Output the (X, Y) coordinate of the center of the cell containing the given text.  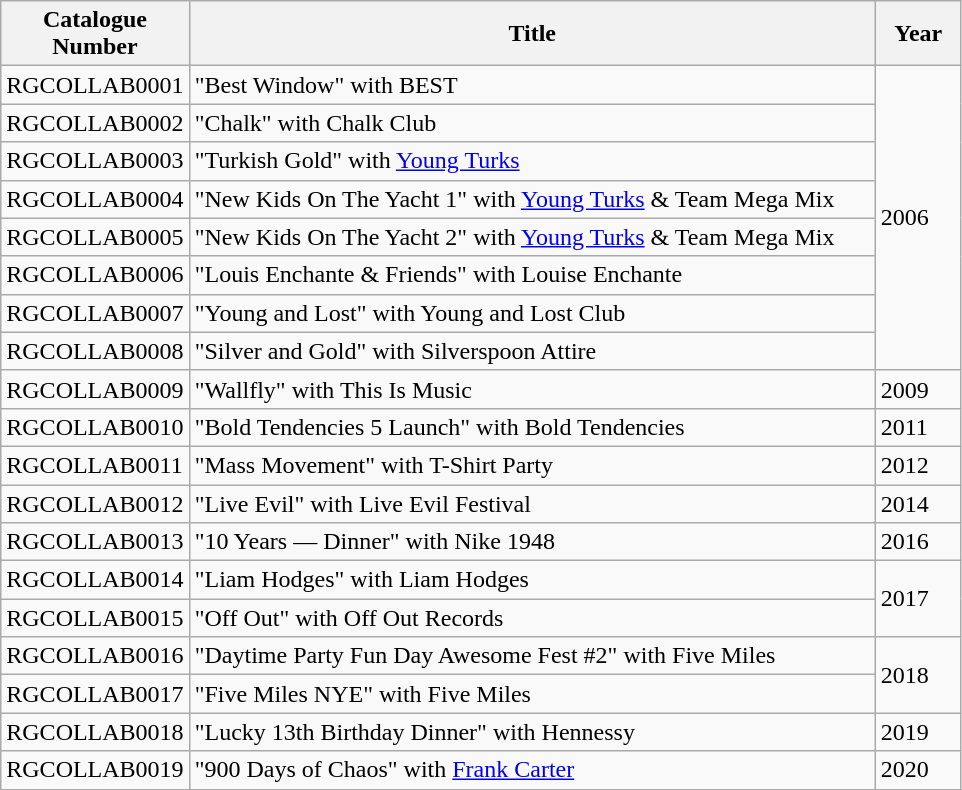
RGCOLLAB0008 (95, 351)
"New Kids On The Yacht 2" with Young Turks & Team Mega Mix (532, 237)
2020 (918, 770)
Year (918, 34)
"Best Window" with BEST (532, 85)
RGCOLLAB0011 (95, 465)
Title (532, 34)
"Lucky 13th Birthday Dinner" with Hennessy (532, 732)
RGCOLLAB0018 (95, 732)
"Five Miles NYE" with Five Miles (532, 694)
2014 (918, 503)
2012 (918, 465)
RGCOLLAB0001 (95, 85)
2009 (918, 389)
RGCOLLAB0007 (95, 313)
RGCOLLAB0005 (95, 237)
"Bold Tendencies 5 Launch" with Bold Tendencies (532, 427)
"Daytime Party Fun Day Awesome Fest #2" with Five Miles (532, 656)
"10 Years — Dinner" with Nike 1948 (532, 542)
2016 (918, 542)
RGCOLLAB0002 (95, 123)
"Chalk" with Chalk Club (532, 123)
RGCOLLAB0012 (95, 503)
RGCOLLAB0004 (95, 199)
RGCOLLAB0015 (95, 618)
2017 (918, 599)
"Off Out" with Off Out Records (532, 618)
RGCOLLAB0010 (95, 427)
RGCOLLAB0014 (95, 580)
"Young and Lost" with Young and Lost Club (532, 313)
RGCOLLAB0019 (95, 770)
2018 (918, 675)
Catalogue Number (95, 34)
"900 Days of Chaos" with Frank Carter (532, 770)
"New Kids On The Yacht 1" with Young Turks & Team Mega Mix (532, 199)
"Liam Hodges" with Liam Hodges (532, 580)
RGCOLLAB0006 (95, 275)
2011 (918, 427)
"Mass Movement" with T-Shirt Party (532, 465)
"Louis Enchante & Friends" with Louise Enchante (532, 275)
"Turkish Gold" with Young Turks (532, 161)
"Silver and Gold" with Silverspoon Attire (532, 351)
2019 (918, 732)
2006 (918, 218)
RGCOLLAB0016 (95, 656)
"Wallfly" with This Is Music (532, 389)
"Live Evil" with Live Evil Festival (532, 503)
RGCOLLAB0013 (95, 542)
RGCOLLAB0003 (95, 161)
RGCOLLAB0017 (95, 694)
RGCOLLAB0009 (95, 389)
